Pinpoint the cell where the given text exists, returning its (x, y) midpoint coordinate. 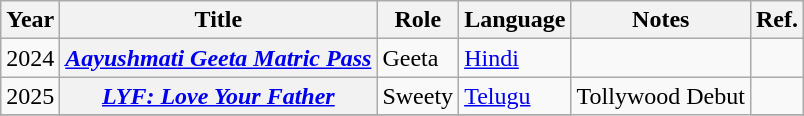
LYF: Love Your Father (218, 96)
Ref. (776, 20)
Title (218, 20)
Sweety (418, 96)
Year (30, 20)
Tollywood Debut (660, 96)
Role (418, 20)
Language (515, 20)
Geeta (418, 58)
Aayushmati Geeta Matric Pass (218, 58)
Hindi (515, 58)
Telugu (515, 96)
2025 (30, 96)
Notes (660, 20)
2024 (30, 58)
